From the cell containing the given text, extract its center point as [X, Y] coordinate. 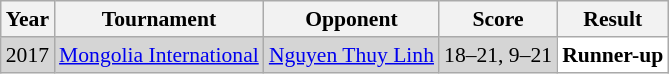
Mongolia International [159, 55]
Runner-up [612, 55]
Score [498, 19]
Opponent [352, 19]
Tournament [159, 19]
Nguyen Thuy Linh [352, 55]
Result [612, 19]
2017 [28, 55]
Year [28, 19]
18–21, 9–21 [498, 55]
